Determine the [x, y] coordinate at the center of the cell enclosing the given text.  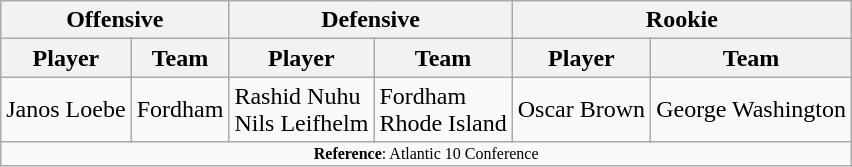
Rashid NuhuNils Leifhelm [302, 110]
Rookie [682, 20]
Offensive [115, 20]
Janos Loebe [66, 110]
Fordham [180, 110]
George Washington [752, 110]
Oscar Brown [581, 110]
Defensive [370, 20]
FordhamRhode Island [443, 110]
Reference: Atlantic 10 Conference [426, 154]
